From the cell containing the given text, extract its center point as (x, y) coordinate. 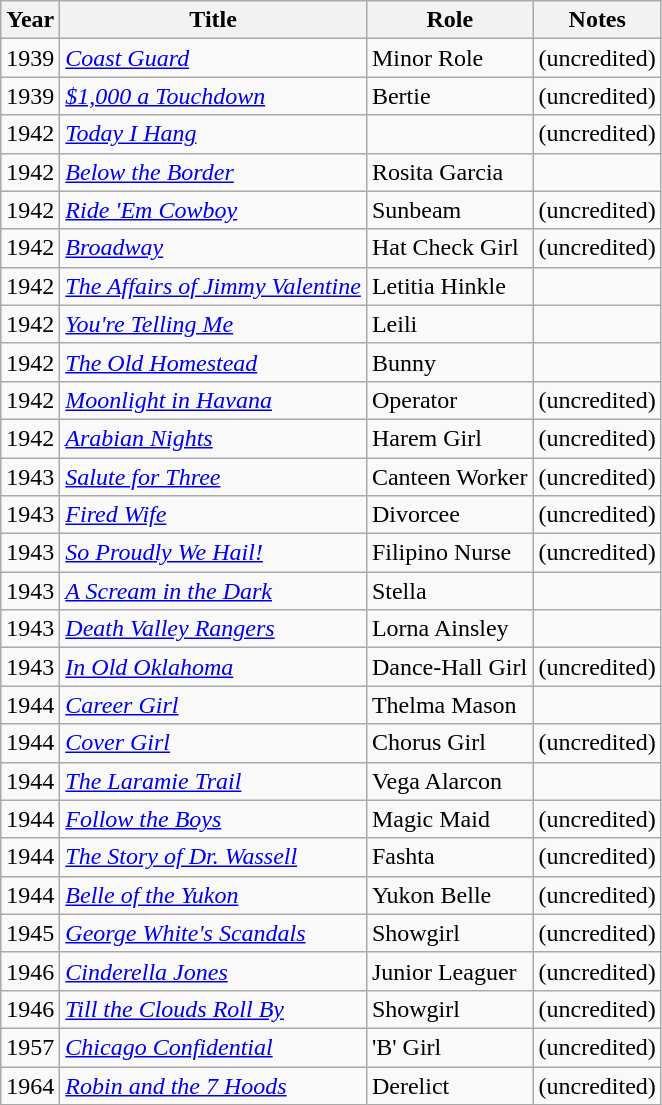
Follow the Boys (214, 819)
Bertie (450, 96)
Career Girl (214, 705)
Coast Guard (214, 58)
Arabian Nights (214, 438)
Today I Hang (214, 134)
Death Valley Rangers (214, 629)
The Laramie Trail (214, 781)
1957 (30, 1047)
Salute for Three (214, 477)
1964 (30, 1085)
Fashta (450, 857)
Rosita Garcia (450, 172)
Chorus Girl (450, 743)
Derelict (450, 1085)
Sunbeam (450, 210)
In Old Oklahoma (214, 667)
Magic Maid (450, 819)
Operator (450, 400)
Hat Check Girl (450, 248)
Notes (597, 20)
Dance-Hall Girl (450, 667)
Junior Leaguer (450, 971)
Minor Role (450, 58)
Till the Clouds Roll By (214, 1009)
The Affairs of Jimmy Valentine (214, 286)
Vega Alarcon (450, 781)
Fired Wife (214, 515)
1945 (30, 933)
So Proudly We Hail! (214, 553)
Moonlight in Havana (214, 400)
Harem Girl (450, 438)
$1,000 a Touchdown (214, 96)
Belle of the Yukon (214, 895)
You're Telling Me (214, 324)
Bunny (450, 362)
Stella (450, 591)
Year (30, 20)
Letitia Hinkle (450, 286)
Canteen Worker (450, 477)
'B' Girl (450, 1047)
Broadway (214, 248)
Leili (450, 324)
Title (214, 20)
Below the Border (214, 172)
Lorna Ainsley (450, 629)
George White's Scandals (214, 933)
Filipino Nurse (450, 553)
The Story of Dr. Wassell (214, 857)
Cover Girl (214, 743)
Yukon Belle (450, 895)
Chicago Confidential (214, 1047)
Robin and the 7 Hoods (214, 1085)
A Scream in the Dark (214, 591)
Role (450, 20)
Cinderella Jones (214, 971)
Ride 'Em Cowboy (214, 210)
The Old Homestead (214, 362)
Divorcee (450, 515)
Thelma Mason (450, 705)
